Search for the cell housing the specified text and yield its (x, y) center coordinate. 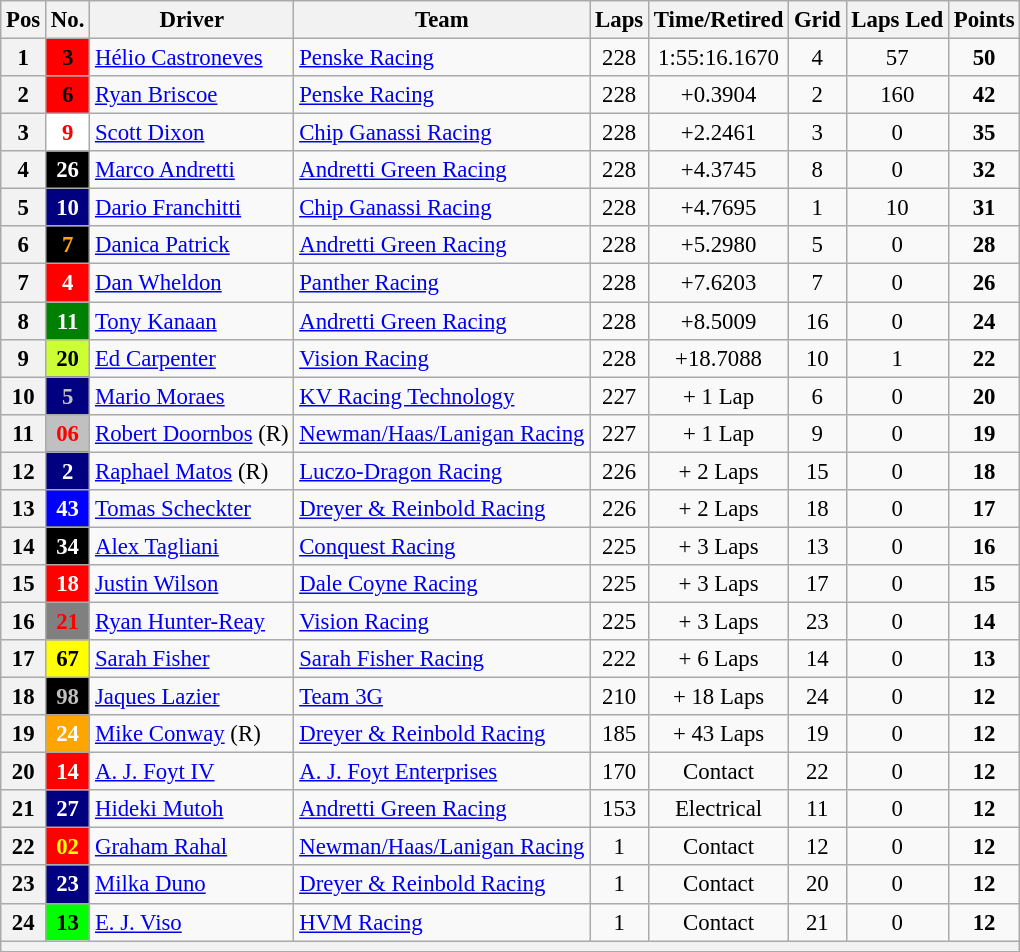
27 (68, 809)
Marco Andretti (192, 170)
Sarah Fisher (192, 659)
+4.7695 (719, 208)
Laps (620, 20)
Points (984, 20)
57 (897, 58)
Tony Kanaan (192, 321)
50 (984, 58)
Dale Coyne Racing (442, 584)
153 (620, 809)
+0.3904 (719, 95)
Luczo-Dragon Racing (442, 471)
HVM Racing (442, 922)
Sarah Fisher Racing (442, 659)
Hélio Castroneves (192, 58)
67 (68, 659)
31 (984, 208)
Tomas Scheckter (192, 509)
1:55:16.1670 (719, 58)
Dario Franchitti (192, 208)
32 (984, 170)
Conquest Racing (442, 546)
A. J. Foyt IV (192, 772)
98 (68, 697)
Hideki Mutoh (192, 809)
Driver (192, 20)
+8.5009 (719, 321)
A. J. Foyt Enterprises (442, 772)
185 (620, 734)
Justin Wilson (192, 584)
+7.6203 (719, 283)
160 (897, 95)
Mario Moraes (192, 396)
Pos (24, 20)
42 (984, 95)
Ryan Briscoe (192, 95)
Scott Dixon (192, 133)
Electrical (719, 809)
222 (620, 659)
43 (68, 509)
Mike Conway (R) (192, 734)
Graham Rahal (192, 847)
02 (68, 847)
170 (620, 772)
+4.3745 (719, 170)
E. J. Viso (192, 922)
Danica Patrick (192, 245)
Robert Doornbos (R) (192, 433)
Jaques Lazier (192, 697)
+ 18 Laps (719, 697)
Team 3G (442, 697)
210 (620, 697)
+ 43 Laps (719, 734)
Time/Retired (719, 20)
34 (68, 546)
Alex Tagliani (192, 546)
+18.7088 (719, 358)
Panther Racing (442, 283)
+ 6 Laps (719, 659)
No. (68, 20)
Milka Duno (192, 885)
Team (442, 20)
Dan Wheldon (192, 283)
06 (68, 433)
+5.2980 (719, 245)
Ryan Hunter-Reay (192, 621)
KV Racing Technology (442, 396)
Laps Led (897, 20)
Raphael Matos (R) (192, 471)
28 (984, 245)
35 (984, 133)
Grid (818, 20)
+2.2461 (719, 133)
Ed Carpenter (192, 358)
